Search for the cell housing the specified text and yield its [X, Y] center coordinate. 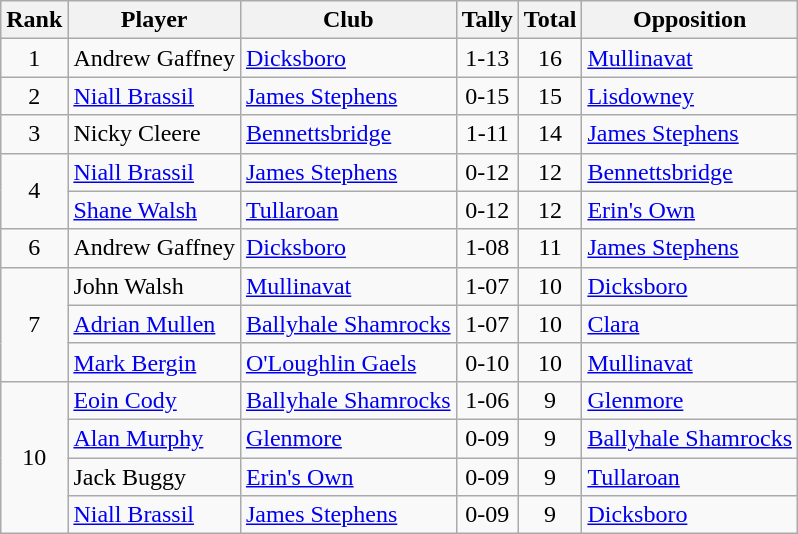
4 [34, 191]
0-15 [487, 96]
1-08 [487, 248]
Shane Walsh [154, 210]
Rank [34, 20]
Alan Murphy [154, 438]
2 [34, 96]
11 [550, 248]
Clara [690, 324]
Jack Buggy [154, 477]
Eoin Cody [154, 400]
Player [154, 20]
1-06 [487, 400]
15 [550, 96]
Mark Bergin [154, 362]
6 [34, 248]
Club [348, 20]
Opposition [690, 20]
Tally [487, 20]
Adrian Mullen [154, 324]
0-10 [487, 362]
1-13 [487, 58]
Total [550, 20]
Lisdowney [690, 96]
O'Loughlin Gaels [348, 362]
7 [34, 324]
1-11 [487, 134]
1 [34, 58]
John Walsh [154, 286]
3 [34, 134]
Nicky Cleere [154, 134]
16 [550, 58]
14 [550, 134]
